Scan for the cell matching the given text and deliver its [x, y] coordinate at center. 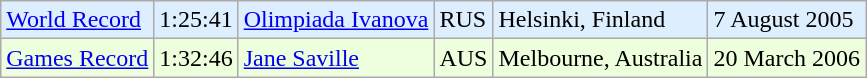
20 March 2006 [787, 58]
Games Record [78, 58]
1:25:41 [196, 20]
Olimpiada Ivanova [336, 20]
1:32:46 [196, 58]
Melbourne, Australia [600, 58]
Helsinki, Finland [600, 20]
AUS [464, 58]
RUS [464, 20]
World Record [78, 20]
Jane Saville [336, 58]
7 August 2005 [787, 20]
